Pinpoint the cell where the given text exists, returning its (x, y) midpoint coordinate. 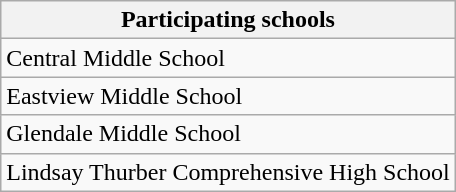
Participating schools (228, 20)
Eastview Middle School (228, 96)
Glendale Middle School (228, 134)
Lindsay Thurber Comprehensive High School (228, 172)
Central Middle School (228, 58)
